Capture the cell that displays the provided text and extract its (x, y) central coordinate. 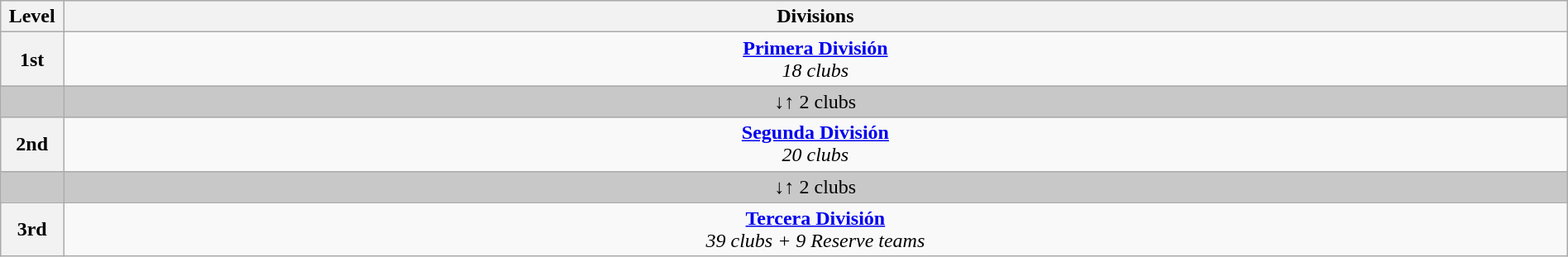
1st (32, 59)
2nd (32, 144)
Primera División18 clubs (815, 59)
Divisions (815, 17)
Tercera División39 clubs + 9 Reserve teams (815, 230)
Level (32, 17)
3rd (32, 230)
Segunda División20 clubs (815, 144)
